Find where the given text appears and provide that cell's center as (X, Y) coordinate. 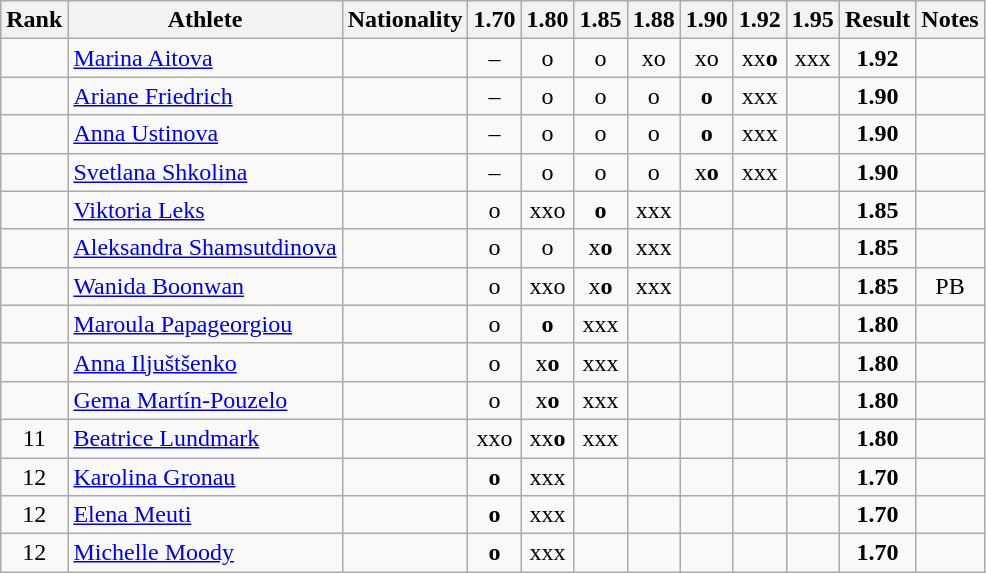
Marina Aitova (205, 58)
Michelle Moody (205, 553)
Gema Martín-Pouzelo (205, 400)
Athlete (205, 20)
Nationality (405, 20)
Rank (34, 20)
Maroula Papageorgiou (205, 324)
Result (877, 20)
Svetlana Shkolina (205, 172)
Anna Ustinova (205, 134)
Ariane Friedrich (205, 96)
Elena Meuti (205, 515)
Anna Iljuštšenko (205, 362)
Beatrice Lundmark (205, 438)
11 (34, 438)
Aleksandra Shamsutdinova (205, 248)
Wanida Boonwan (205, 286)
PB (950, 286)
1.88 (654, 20)
Viktoria Leks (205, 210)
1.95 (812, 20)
Notes (950, 20)
Karolina Gronau (205, 477)
